Detect which cell encompasses the target text, then output its (x, y) center coordinate. 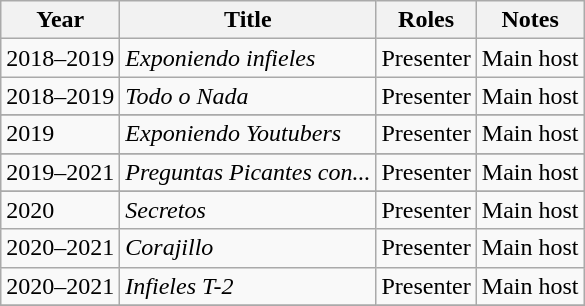
Exponiendo Youtubers (248, 134)
Todo o Nada (248, 96)
2020 (60, 210)
2019 (60, 134)
2019–2021 (60, 172)
Exponiendo infieles (248, 58)
Preguntas Picantes con... (248, 172)
Corajillo (248, 248)
Title (248, 20)
Roles (426, 20)
Infieles T-2 (248, 286)
Notes (530, 20)
Year (60, 20)
Secretos (248, 210)
